Find where the given text appears and provide that cell's center as (x, y) coordinate. 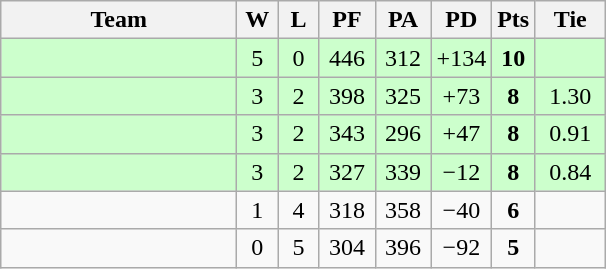
296 (403, 134)
312 (403, 58)
L (298, 20)
PF (347, 20)
304 (347, 248)
446 (347, 58)
327 (347, 172)
−12 (462, 172)
4 (298, 210)
−92 (462, 248)
PA (403, 20)
396 (403, 248)
10 (514, 58)
PD (462, 20)
339 (403, 172)
+47 (462, 134)
Tie (570, 20)
343 (347, 134)
1 (258, 210)
W (258, 20)
−40 (462, 210)
358 (403, 210)
318 (347, 210)
+73 (462, 96)
6 (514, 210)
1.30 (570, 96)
+134 (462, 58)
325 (403, 96)
0.84 (570, 172)
0.91 (570, 134)
Team (119, 20)
Pts (514, 20)
398 (347, 96)
